Scan for the cell matching the given text and deliver its [X, Y] coordinate at center. 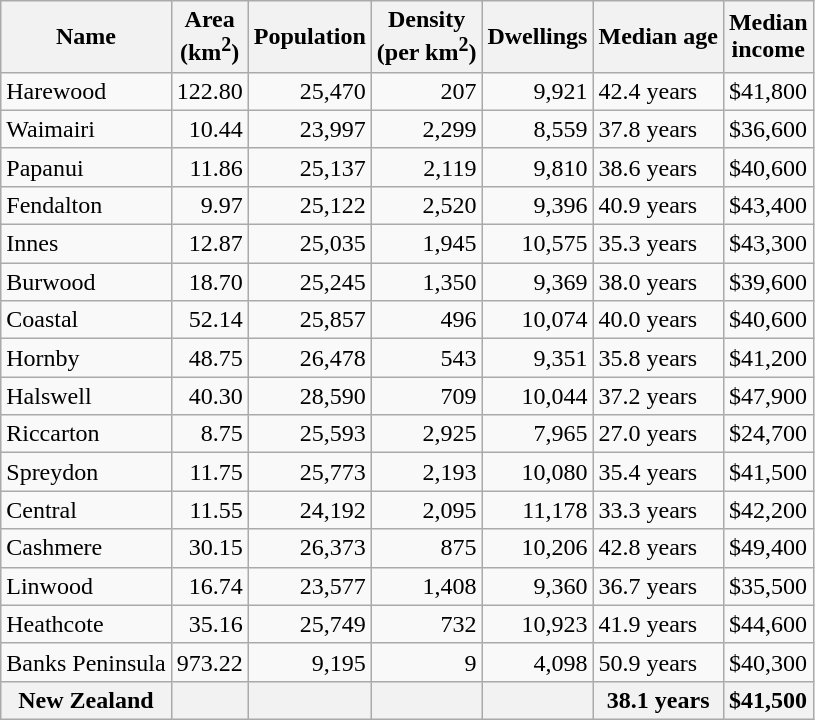
709 [426, 396]
Coastal [86, 320]
Name [86, 37]
Density(per km2) [426, 37]
$43,400 [768, 205]
Heathcote [86, 624]
38.0 years [658, 282]
12.87 [210, 244]
52.14 [210, 320]
25,122 [310, 205]
$39,600 [768, 282]
16.74 [210, 586]
$49,400 [768, 548]
Area(km2) [210, 37]
23,997 [310, 129]
35.8 years [658, 358]
Harewood [86, 91]
1,945 [426, 244]
25,857 [310, 320]
207 [426, 91]
Papanui [86, 167]
37.8 years [658, 129]
973.22 [210, 662]
Medianincome [768, 37]
543 [426, 358]
875 [426, 548]
23,577 [310, 586]
$40,300 [768, 662]
$42,200 [768, 510]
Halswell [86, 396]
10,206 [538, 548]
48.75 [210, 358]
10,575 [538, 244]
25,035 [310, 244]
Central [86, 510]
Spreydon [86, 472]
25,245 [310, 282]
40.9 years [658, 205]
122.80 [210, 91]
Hornby [86, 358]
Median age [658, 37]
10,044 [538, 396]
10,923 [538, 624]
37.2 years [658, 396]
Cashmere [86, 548]
18.70 [210, 282]
$41,800 [768, 91]
Burwood [86, 282]
Banks Peninsula [86, 662]
$35,500 [768, 586]
28,590 [310, 396]
9,351 [538, 358]
Dwellings [538, 37]
11.55 [210, 510]
$44,600 [768, 624]
35.4 years [658, 472]
New Zealand [86, 700]
25,470 [310, 91]
36.7 years [658, 586]
$43,300 [768, 244]
9.97 [210, 205]
10,074 [538, 320]
40.0 years [658, 320]
2,520 [426, 205]
40.30 [210, 396]
$41,200 [768, 358]
42.4 years [658, 91]
25,137 [310, 167]
Innes [86, 244]
26,373 [310, 548]
$24,700 [768, 434]
25,593 [310, 434]
25,773 [310, 472]
38.1 years [658, 700]
10.44 [210, 129]
11.75 [210, 472]
9,195 [310, 662]
11.86 [210, 167]
9,360 [538, 586]
$47,900 [768, 396]
Fendalton [86, 205]
Waimairi [86, 129]
8,559 [538, 129]
35.16 [210, 624]
38.6 years [658, 167]
1,408 [426, 586]
30.15 [210, 548]
10,080 [538, 472]
9,921 [538, 91]
7,965 [538, 434]
41.9 years [658, 624]
24,192 [310, 510]
1,350 [426, 282]
9 [426, 662]
$36,600 [768, 129]
496 [426, 320]
11,178 [538, 510]
9,810 [538, 167]
732 [426, 624]
8.75 [210, 434]
2,095 [426, 510]
35.3 years [658, 244]
2,925 [426, 434]
2,299 [426, 129]
42.8 years [658, 548]
Population [310, 37]
25,749 [310, 624]
Linwood [86, 586]
2,193 [426, 472]
9,369 [538, 282]
27.0 years [658, 434]
2,119 [426, 167]
Riccarton [86, 434]
26,478 [310, 358]
33.3 years [658, 510]
50.9 years [658, 662]
4,098 [538, 662]
9,396 [538, 205]
